Provide the [x, y] coordinate of the cell's center where the given text is located.  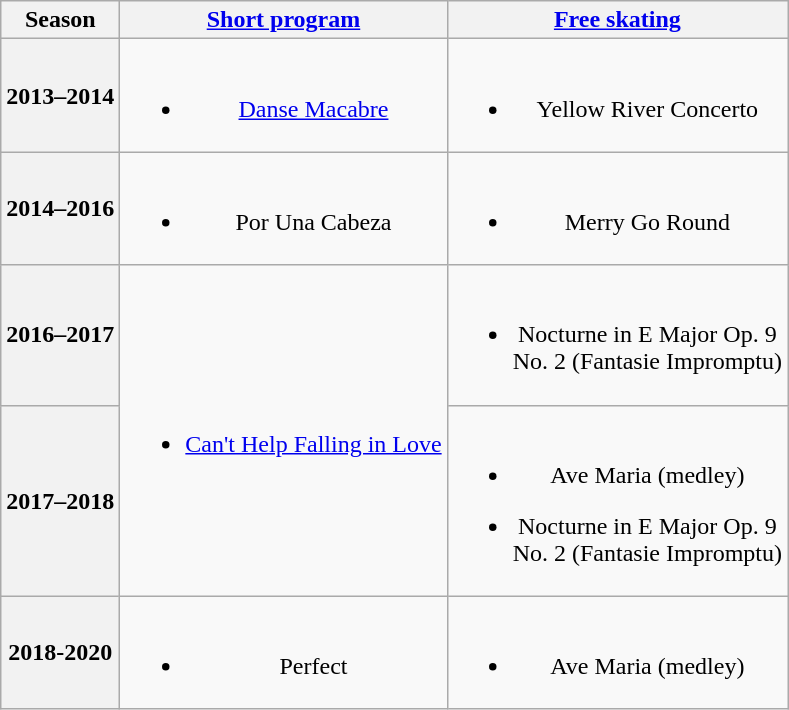
Perfect [284, 652]
Ave Maria (medley) Nocturne in E Major Op. 9 No. 2 (Fantasie Impromptu) [617, 500]
Nocturne in E Major Op. 9 No. 2 (Fantasie Impromptu) [617, 335]
Short program [284, 20]
2014–2016 [60, 208]
2018-2020 [60, 652]
Merry Go Round [617, 208]
Danse Macabre [284, 96]
Ave Maria (medley) [617, 652]
2017–2018 [60, 500]
2013–2014 [60, 96]
Free skating [617, 20]
Yellow River Concerto [617, 96]
Season [60, 20]
2016–2017 [60, 335]
Can't Help Falling in Love [284, 430]
Por Una Cabeza [284, 208]
